Return the (x, y) coordinate for the center point of the cell that contains the specified text.  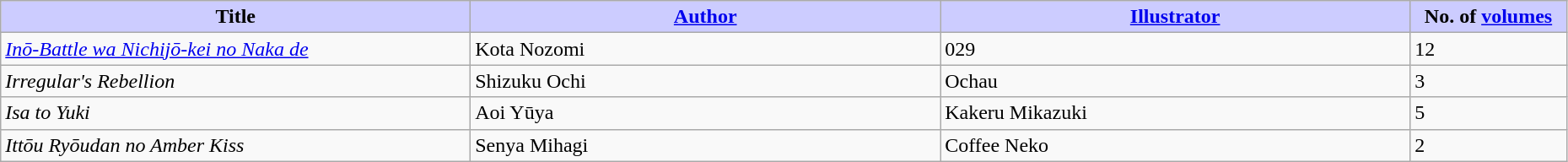
Kakeru Mikazuki (1176, 113)
5 (1489, 113)
12 (1489, 49)
Ochau (1176, 81)
Ittōu Ryōudan no Amber Kiss (236, 145)
Kota Nozomi (705, 49)
No. of volumes (1489, 17)
Title (236, 17)
Isa to Yuki (236, 113)
3 (1489, 81)
Inō-Battle wa Nichijō-kei no Naka de (236, 49)
Author (705, 17)
Irregular's Rebellion (236, 81)
Illustrator (1176, 17)
029 (1176, 49)
2 (1489, 145)
Coffee Neko (1176, 145)
Shizuku Ochi (705, 81)
Aoi Yūya (705, 113)
Senya Mihagi (705, 145)
